From the cell containing the given text, extract its center point as (X, Y) coordinate. 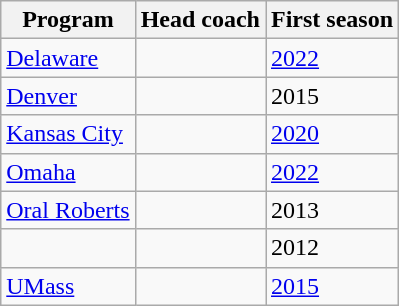
Head coach (200, 20)
Kansas City (68, 134)
Oral Roberts (68, 210)
Omaha (68, 172)
2012 (332, 248)
First season (332, 20)
Denver (68, 96)
Delaware (68, 58)
2013 (332, 210)
UMass (68, 286)
Program (68, 20)
2020 (332, 134)
